Locate the cell with the specified text and output its (X, Y) center coordinate. 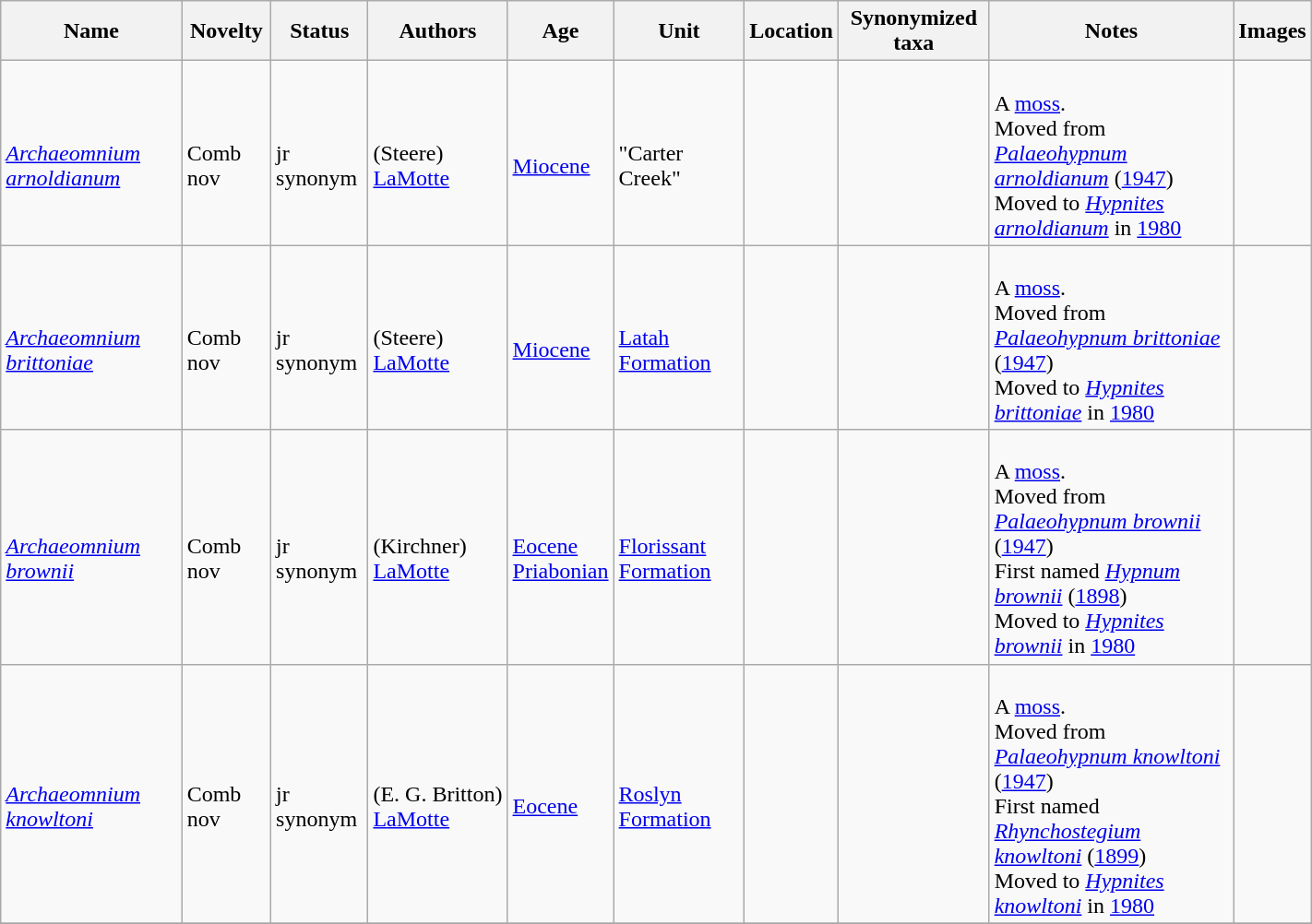
Archaeomnium arnoldianum (91, 153)
Archaeomnium brittoniae (91, 338)
Unit (679, 31)
"Carter Creek" (679, 153)
EocenePriabonian (561, 547)
A moss. Moved from Palaeohypnum knowltoni (1947) First named Rhynchostegium knowltoni (1899) Moved to Hypnites knowltoni in 1980 (1111, 793)
A moss. Moved from Palaeohypnum brownii (1947) First named Hypnum brownii (1898) Moved to Hypnites brownii in 1980 (1111, 547)
A moss. Moved from Palaeohypnum arnoldianum (1947) Moved to Hypnites arnoldianum in 1980 (1111, 153)
A moss. Moved from Palaeohypnum brittoniae (1947) Moved to Hypnites brittoniae in 1980 (1111, 338)
Novelty (226, 31)
Authors (437, 31)
Roslyn Formation (679, 793)
Florissant Formation (679, 547)
Synonymized taxa (914, 31)
Latah Formation (679, 338)
Notes (1111, 31)
Status (319, 31)
(Kirchner) LaMotte (437, 547)
(E. G. Britton) LaMotte (437, 793)
Name (91, 31)
Archaeomnium knowltoni (91, 793)
Images (1272, 31)
Age (561, 31)
Eocene (561, 793)
Location (792, 31)
Archaeomnium brownii (91, 547)
